Pinpoint the cell where the given text exists, returning its (X, Y) midpoint coordinate. 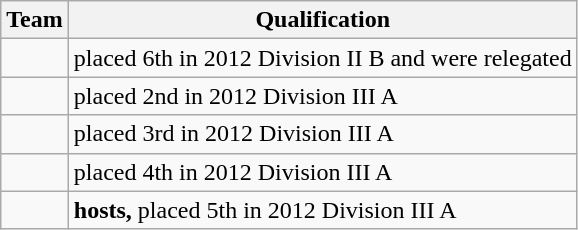
placed 2nd in 2012 Division III A (322, 96)
placed 6th in 2012 Division II B and were relegated (322, 58)
Qualification (322, 20)
Team (35, 20)
placed 4th in 2012 Division III A (322, 172)
hosts, placed 5th in 2012 Division III A (322, 210)
placed 3rd in 2012 Division III A (322, 134)
